Extract the [X, Y] coordinate from the center of the cell holding the provided text.  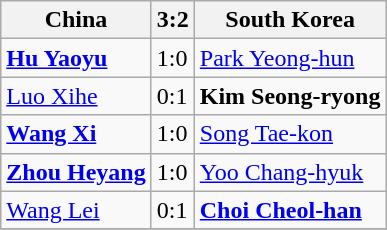
Choi Cheol-han [290, 210]
Luo Xihe [76, 96]
Park Yeong-hun [290, 58]
Kim Seong-ryong [290, 96]
Zhou Heyang [76, 172]
South Korea [290, 20]
Wang Xi [76, 134]
Hu Yaoyu [76, 58]
Song Tae-kon [290, 134]
Yoo Chang-hyuk [290, 172]
Wang Lei [76, 210]
3:2 [172, 20]
China [76, 20]
